Output the [X, Y] coordinate of the center of the cell containing the given text.  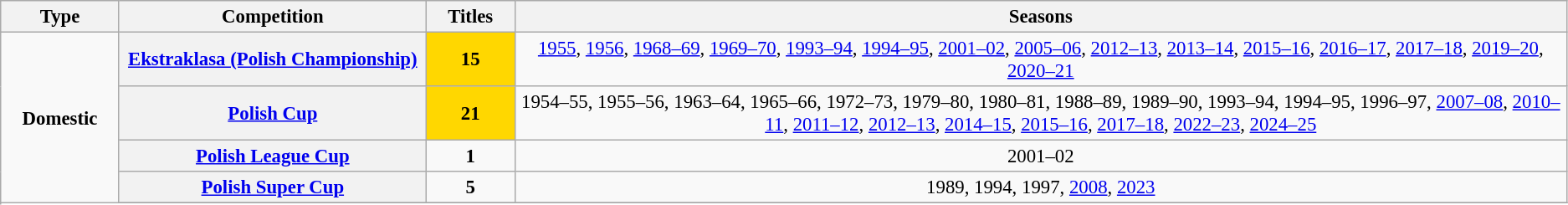
Titles [470, 17]
Competition [273, 17]
Polish Cup [273, 114]
5 [470, 187]
15 [470, 60]
2001–02 [1041, 156]
Type [60, 17]
21 [470, 114]
1989, 1994, 1997, 2008, 2023 [1041, 187]
Domestic [60, 118]
1955, 1956, 1968–69, 1969–70, 1993–94, 1994–95, 2001–02, 2005–06, 2012–13, 2013–14, 2015–16, 2016–17, 2017–18, 2019–20, 2020–21 [1041, 60]
Ekstraklasa (Polish Championship) [273, 60]
Polish League Cup [273, 156]
1 [470, 156]
Seasons [1041, 17]
Polish Super Cup [273, 187]
